Capture the cell that displays the provided text and extract its [x, y] central coordinate. 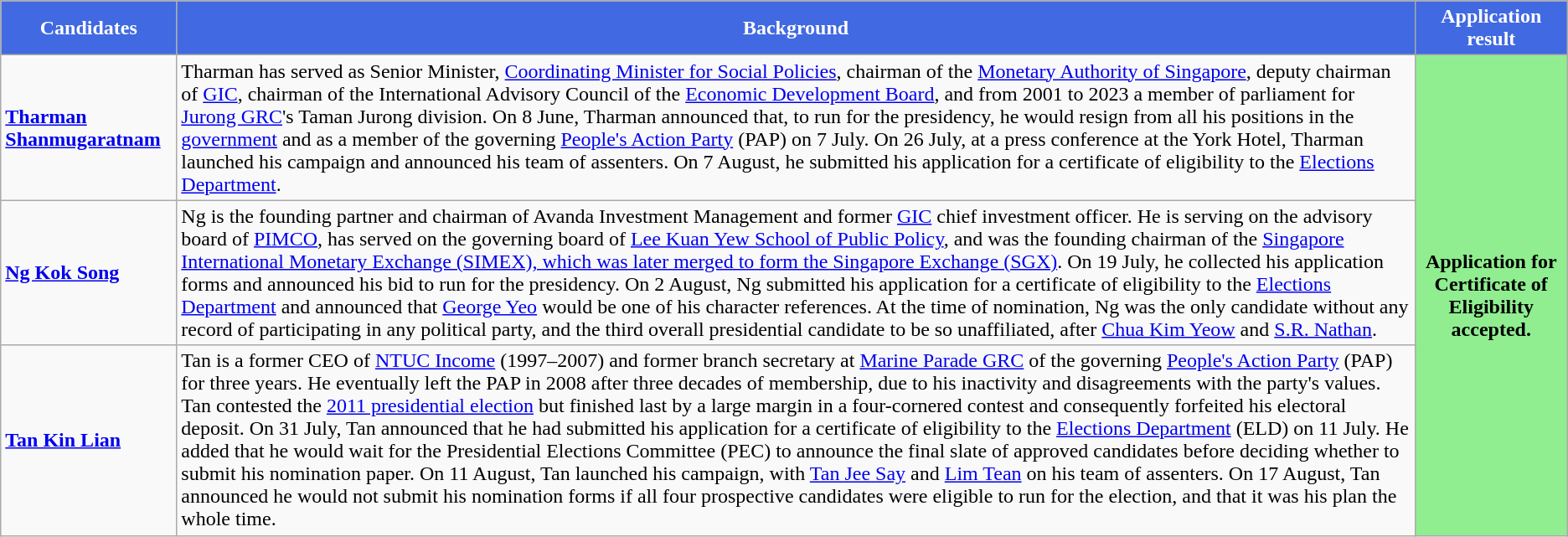
Ng Kok Song [89, 273]
Tharman Shanmugaratnam [89, 127]
Application result [1491, 28]
Tan Kin Lian [89, 441]
Candidates [89, 28]
Application for Certificate of Eligibility accepted. [1491, 295]
Background [796, 28]
